Capture the cell that displays the provided text and extract its (x, y) central coordinate. 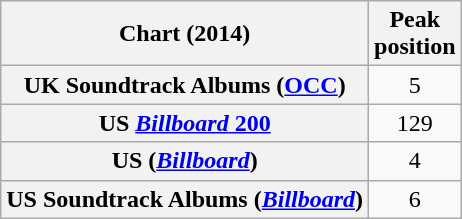
UK Soundtrack Albums (OCC) (185, 85)
Peakposition (415, 34)
6 (415, 199)
US Soundtrack Albums (Billboard) (185, 199)
US (Billboard) (185, 161)
5 (415, 85)
US Billboard 200 (185, 123)
129 (415, 123)
4 (415, 161)
Chart (2014) (185, 34)
